Provide the [X, Y] coordinate of the cell's center where the given text is located.  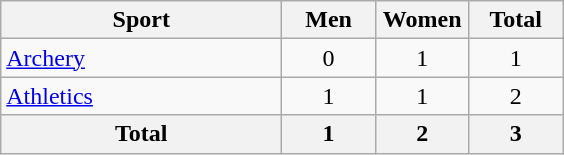
Sport [142, 20]
Archery [142, 58]
Women [422, 20]
3 [516, 134]
0 [329, 58]
Athletics [142, 96]
Men [329, 20]
